Pinpoint the cell where the given text exists, returning its [x, y] midpoint coordinate. 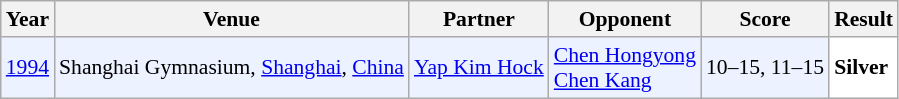
Shanghai Gymnasium, Shanghai, China [232, 68]
Partner [479, 19]
Silver [864, 68]
Yap Kim Hock [479, 68]
Opponent [625, 19]
1994 [28, 68]
10–15, 11–15 [765, 68]
Chen Hongyong Chen Kang [625, 68]
Result [864, 19]
Year [28, 19]
Venue [232, 19]
Score [765, 19]
